Extract the (x, y) coordinate from the center of the cell holding the provided text.  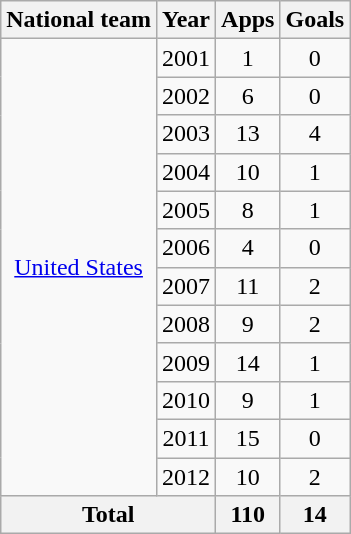
2012 (186, 477)
11 (248, 286)
13 (248, 134)
2009 (186, 362)
6 (248, 96)
2004 (186, 172)
2011 (186, 438)
2008 (186, 324)
2003 (186, 134)
2007 (186, 286)
15 (248, 438)
Apps (248, 20)
2005 (186, 210)
110 (248, 515)
Total (108, 515)
8 (248, 210)
2006 (186, 248)
2010 (186, 400)
National team (79, 20)
Year (186, 20)
2002 (186, 96)
United States (79, 268)
2001 (186, 58)
Goals (315, 20)
